Return [X, Y] of the center of cell containing provided text 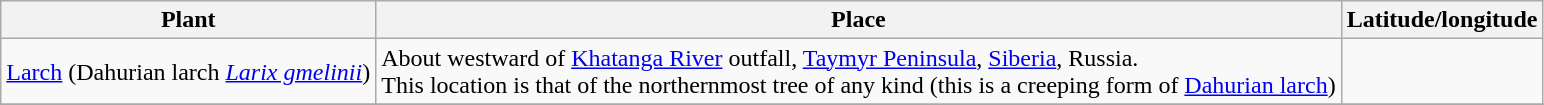
Plant [188, 20]
Larch (Dahurian larch Larix gmelinii) [188, 72]
Place [858, 20]
Latitude/longitude [1442, 20]
